Pinpoint the cell where the given text exists, returning its [X, Y] midpoint coordinate. 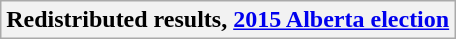
Redistributed results, 2015 Alberta election [228, 20]
